Detect which cell encompasses the target text, then output its [x, y] center coordinate. 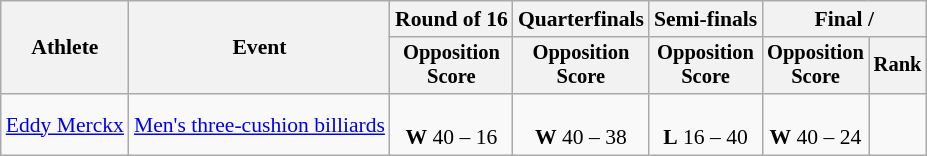
Event [260, 48]
Final / [844, 19]
L 16 – 40 [706, 124]
W 40 – 38 [581, 124]
Eddy Merckx [65, 124]
Athlete [65, 48]
Round of 16 [452, 19]
Men's three-cushion billiards [260, 124]
Rank [898, 66]
Semi-finals [706, 19]
W 40 – 24 [816, 124]
W 40 – 16 [452, 124]
Quarterfinals [581, 19]
